Provide the [X, Y] coordinate of the cell's center where the given text is located.  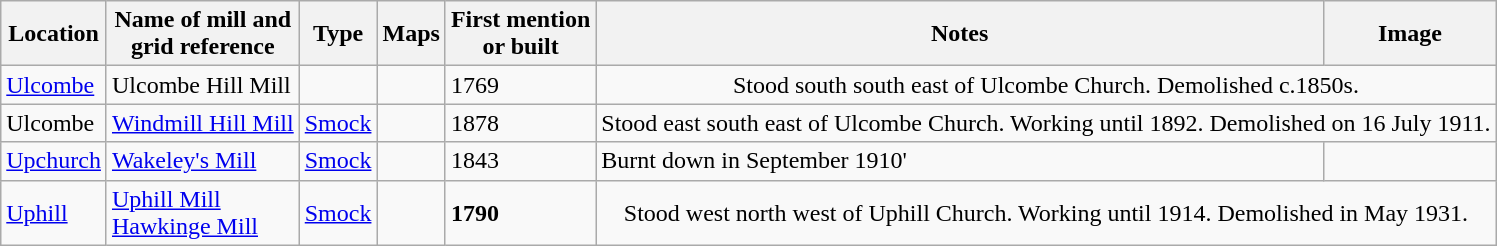
Image [1410, 34]
Notes [960, 34]
Uphill [54, 212]
Type [338, 34]
Stood south south east of Ulcombe Church. Demolished c.1850s. [1046, 85]
1769 [520, 85]
Name of mill andgrid reference [202, 34]
First mentionor built [520, 34]
Stood west north west of Uphill Church. Working until 1914. Demolished in May 1931. [1046, 212]
Location [54, 34]
Maps [411, 34]
Uphill MillHawkinge Mill [202, 212]
Ulcombe Hill Mill [202, 85]
1878 [520, 123]
Upchurch [54, 161]
1843 [520, 161]
1790 [520, 212]
Burnt down in September 1910' [960, 161]
Wakeley's Mill [202, 161]
Stood east south east of Ulcombe Church. Working until 1892. Demolished on 16 July 1911. [1046, 123]
Windmill Hill Mill [202, 123]
